For the text-containing cell, return its midpoint in (x, y) coordinate format. 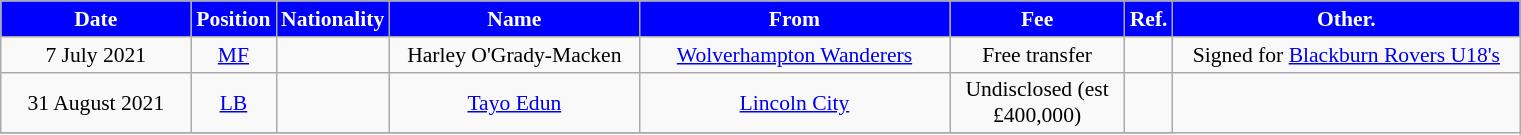
Other. (1347, 19)
Date (96, 19)
31 August 2021 (96, 102)
Tayo Edun (514, 102)
Lincoln City (794, 102)
Fee (1038, 19)
Position (234, 19)
From (794, 19)
Wolverhampton Wanderers (794, 55)
7 July 2021 (96, 55)
Free transfer (1038, 55)
Nationality (332, 19)
LB (234, 102)
Signed for Blackburn Rovers U18's (1347, 55)
Undisclosed (est £400,000) (1038, 102)
Harley O'Grady-Macken (514, 55)
Name (514, 19)
Ref. (1149, 19)
MF (234, 55)
